Extract the [X, Y] coordinate from the center of the cell holding the provided text.  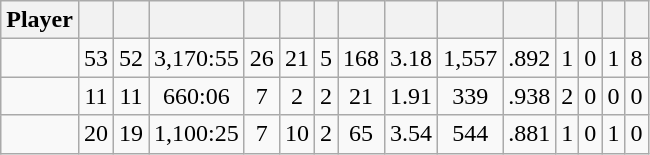
26 [262, 58]
1,100:25 [197, 134]
8 [636, 58]
660:06 [197, 96]
.938 [530, 96]
339 [470, 96]
10 [296, 134]
19 [132, 134]
20 [96, 134]
3,170:55 [197, 58]
5 [326, 58]
.881 [530, 134]
53 [96, 58]
Player [40, 20]
1,557 [470, 58]
544 [470, 134]
65 [362, 134]
3.54 [412, 134]
52 [132, 58]
.892 [530, 58]
3.18 [412, 58]
168 [362, 58]
1.91 [412, 96]
